From the cell containing the given text, extract its center point as (x, y) coordinate. 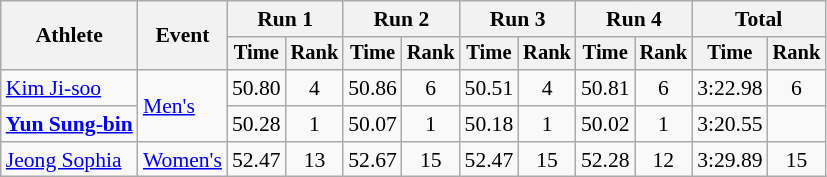
Run 3 (518, 19)
Event (182, 36)
50.28 (256, 124)
3:22.98 (730, 88)
Run 1 (285, 19)
50.07 (372, 124)
Run 2 (401, 19)
50.81 (606, 88)
Total (758, 19)
Run 4 (634, 19)
50.18 (490, 124)
Kim Ji-soo (70, 88)
Athlete (70, 36)
3:20.55 (730, 124)
50.02 (606, 124)
50.51 (490, 88)
50.80 (256, 88)
Men's (182, 106)
50.86 (372, 88)
Yun Sung-bin (70, 124)
